Extract the (X, Y) coordinate from the center of the cell holding the provided text.  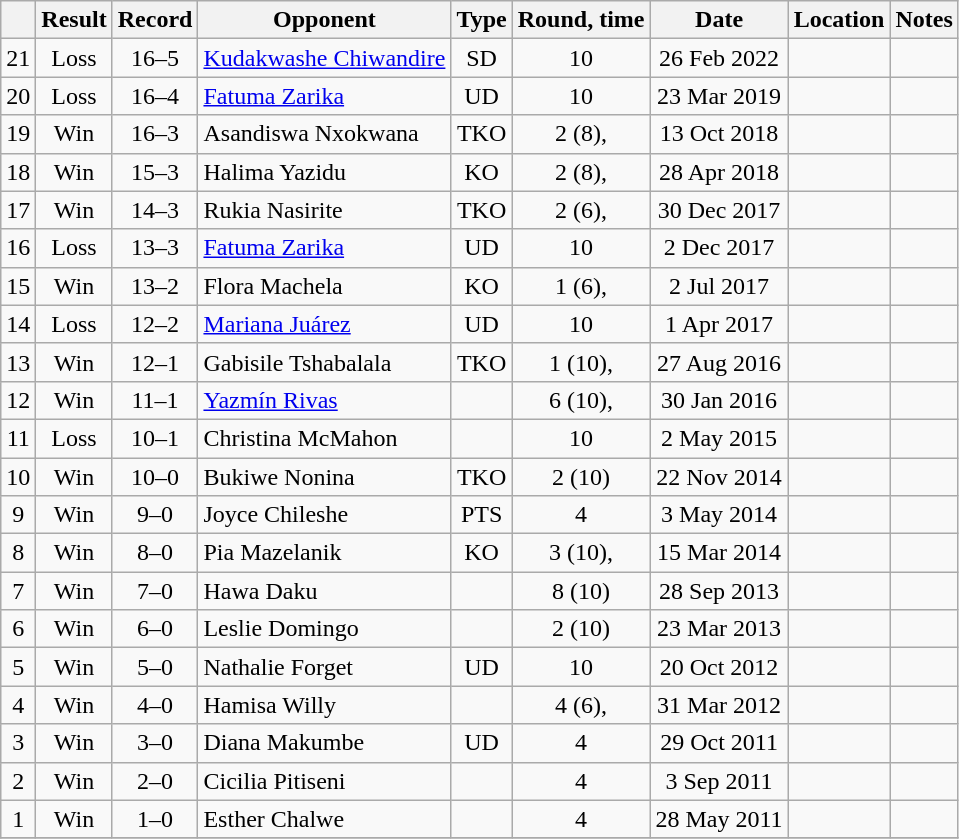
Halima Yazidu (324, 172)
13 (18, 362)
19 (18, 134)
Gabisile Tshabalala (324, 362)
28 Apr 2018 (719, 172)
6 (18, 629)
12–2 (155, 324)
28 Sep 2013 (719, 591)
Round, time (581, 20)
8–0 (155, 553)
12–1 (155, 362)
3 (18, 743)
16–5 (155, 58)
14 (18, 324)
22 Nov 2014 (719, 477)
Esther Chalwe (324, 819)
18 (18, 172)
SD (482, 58)
3 (10), (581, 553)
Nathalie Forget (324, 667)
17 (18, 210)
Type (482, 20)
Mariana Juárez (324, 324)
10–0 (155, 477)
16 (18, 248)
31 Mar 2012 (719, 705)
7 (18, 591)
26 Feb 2022 (719, 58)
Kudakwashe Chiwandire (324, 58)
4–0 (155, 705)
5–0 (155, 667)
13–3 (155, 248)
10–1 (155, 438)
1 Apr 2017 (719, 324)
16–3 (155, 134)
1 (6), (581, 286)
30 Dec 2017 (719, 210)
Diana Makumbe (324, 743)
15–3 (155, 172)
Bukiwe Nonina (324, 477)
23 Mar 2019 (719, 96)
PTS (482, 515)
2 Jul 2017 (719, 286)
13–2 (155, 286)
Leslie Domingo (324, 629)
28 May 2011 (719, 819)
2 (18, 781)
Asandiswa Nxokwana (324, 134)
6 (10), (581, 400)
7–0 (155, 591)
Rukia Nasirite (324, 210)
29 Oct 2011 (719, 743)
30 Jan 2016 (719, 400)
20 (18, 96)
2 (6), (581, 210)
9 (18, 515)
2 Dec 2017 (719, 248)
8 (18, 553)
Christina McMahon (324, 438)
21 (18, 58)
13 Oct 2018 (719, 134)
1 (10), (581, 362)
Location (839, 20)
Joyce Chileshe (324, 515)
5 (18, 667)
3 Sep 2011 (719, 781)
6–0 (155, 629)
9–0 (155, 515)
Flora Machela (324, 286)
1 (18, 819)
8 (10) (581, 591)
Hawa Daku (324, 591)
Pia Mazelanik (324, 553)
Opponent (324, 20)
Hamisa Willy (324, 705)
Cicilia Pitiseni (324, 781)
3–0 (155, 743)
Record (155, 20)
23 Mar 2013 (719, 629)
15 Mar 2014 (719, 553)
12 (18, 400)
27 Aug 2016 (719, 362)
Yazmín Rivas (324, 400)
14–3 (155, 210)
15 (18, 286)
2–0 (155, 781)
3 May 2014 (719, 515)
4 (6), (581, 705)
16–4 (155, 96)
Date (719, 20)
Notes (924, 20)
11–1 (155, 400)
Result (74, 20)
2 May 2015 (719, 438)
1–0 (155, 819)
20 Oct 2012 (719, 667)
11 (18, 438)
